Return (X, Y) of the center of cell containing provided text 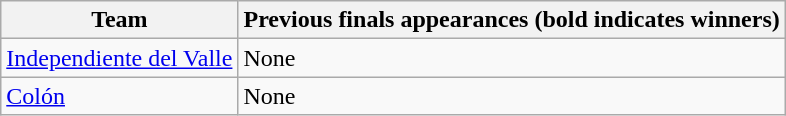
Previous finals appearances (bold indicates winners) (512, 20)
Colón (120, 96)
Independiente del Valle (120, 58)
Team (120, 20)
